From the cell containing the given text, extract its center point as [x, y] coordinate. 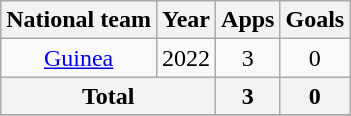
Apps [248, 20]
National team [79, 20]
Year [186, 20]
2022 [186, 58]
Guinea [79, 58]
Goals [315, 20]
Total [108, 96]
